Pinpoint the cell where the given text exists, returning its (x, y) midpoint coordinate. 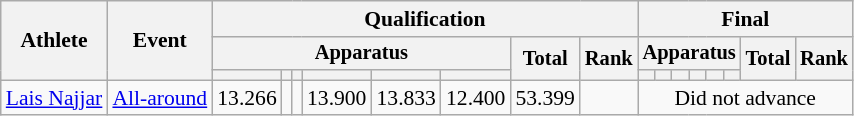
Athlete (54, 40)
Final (746, 19)
Lais Najjar (54, 98)
Did not advance (746, 98)
All-around (160, 98)
Event (160, 40)
Qualification (424, 19)
13.266 (246, 98)
13.833 (406, 98)
12.400 (476, 98)
13.900 (336, 98)
53.399 (544, 98)
